From the cell containing the given text, extract its center point as [x, y] coordinate. 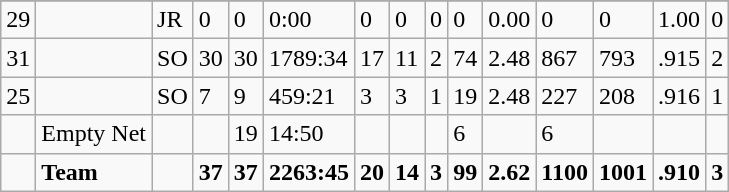
20 [372, 172]
Empty Net [94, 134]
208 [624, 96]
17 [372, 58]
14 [408, 172]
227 [565, 96]
14:50 [308, 134]
11 [408, 58]
459:21 [308, 96]
31 [18, 58]
9 [246, 96]
29 [18, 20]
0.00 [510, 20]
.910 [680, 172]
1100 [565, 172]
2.62 [510, 172]
99 [466, 172]
.915 [680, 58]
Team [94, 172]
793 [624, 58]
1.00 [680, 20]
JR [173, 20]
74 [466, 58]
7 [210, 96]
1789:34 [308, 58]
.916 [680, 96]
2263:45 [308, 172]
867 [565, 58]
25 [18, 96]
0:00 [308, 20]
1001 [624, 172]
